Find where the given text appears and provide that cell's center as [X, Y] coordinate. 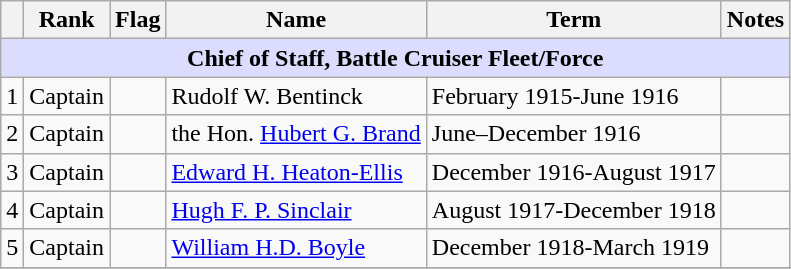
Rank [67, 20]
Flag [138, 20]
December 1918-March 1919 [574, 248]
Term [574, 20]
1 [12, 96]
Edward H. Heaton-Ellis [296, 172]
December 1916-August 1917 [574, 172]
2 [12, 134]
Hugh F. P. Sinclair [296, 210]
5 [12, 248]
Name [296, 20]
the Hon. Hubert G. Brand [296, 134]
3 [12, 172]
Notes [755, 20]
William H.D. Boyle [296, 248]
Chief of Staff, Battle Cruiser Fleet/Force [396, 58]
4 [12, 210]
Rudolf W. Bentinck [296, 96]
February 1915-June 1916 [574, 96]
June–December 1916 [574, 134]
August 1917-December 1918 [574, 210]
